Identify which cell holds the provided text, then report its [x, y] central coordinate. 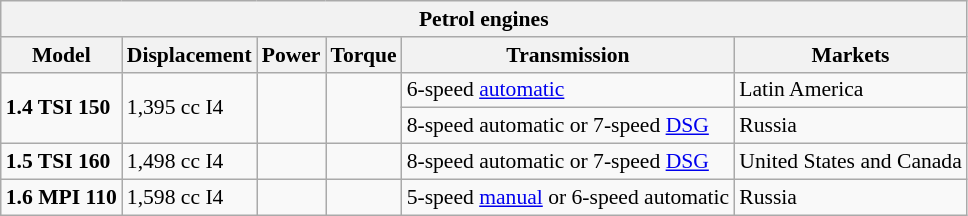
6-speed automatic [568, 90]
1,498 cc I4 [190, 162]
United States and Canada [850, 162]
1.4 TSI 150 [62, 108]
Displacement [190, 55]
Petrol engines [484, 19]
1.6 MPI 110 [62, 197]
5-speed manual or 6-speed automatic [568, 197]
Model [62, 55]
1.5 TSI 160 [62, 162]
Markets [850, 55]
Torque [364, 55]
1,598 cc I4 [190, 197]
Power [292, 55]
1,395 cc I4 [190, 108]
Transmission [568, 55]
Latin America [850, 90]
